Search for the cell housing the specified text and yield its [X, Y] center coordinate. 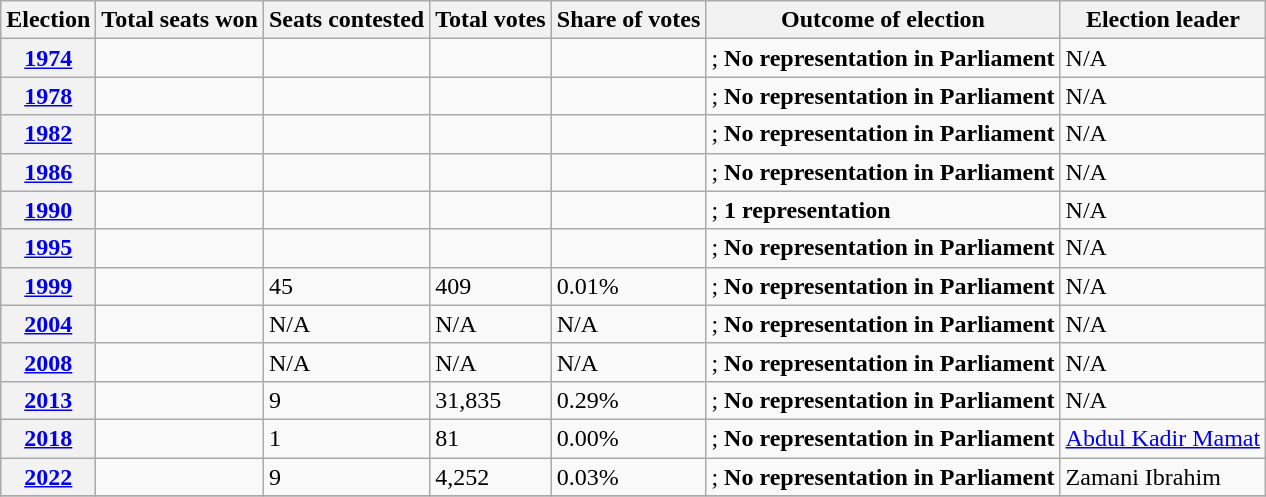
4,252 [491, 477]
0.01% [628, 286]
1990 [48, 210]
1 [346, 438]
Total votes [491, 20]
Election leader [1163, 20]
Zamani Ibrahim [1163, 477]
0.03% [628, 477]
1982 [48, 134]
Total seats won [180, 20]
1986 [48, 172]
1995 [48, 248]
2018 [48, 438]
1974 [48, 58]
0.00% [628, 438]
409 [491, 286]
45 [346, 286]
2013 [48, 400]
1999 [48, 286]
Election [48, 20]
81 [491, 438]
Outcome of election [883, 20]
0.29% [628, 400]
; 1 representation [883, 210]
1978 [48, 96]
31,835 [491, 400]
Share of votes [628, 20]
Seats contested [346, 20]
Abdul Kadir Mamat [1163, 438]
2022 [48, 477]
2008 [48, 362]
2004 [48, 324]
